Search for the cell housing the specified text and yield its [x, y] center coordinate. 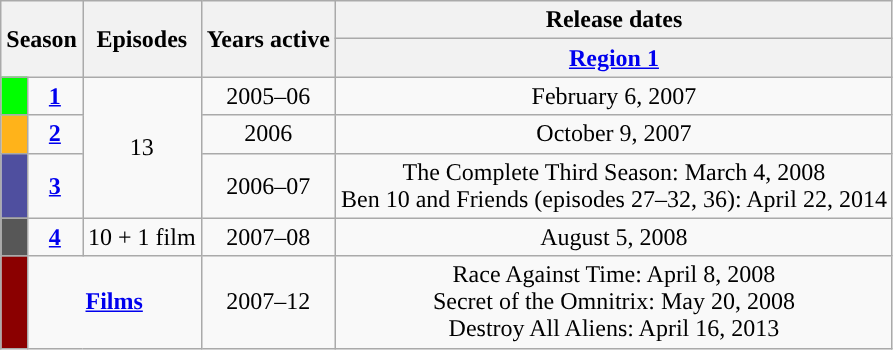
2006–07 [268, 186]
13 [142, 148]
August 5, 2008 [614, 237]
Season [42, 39]
2005–06 [268, 96]
October 9, 2007 [614, 134]
The Complete Third Season: March 4, 2008Ben 10 and Friends (episodes 27–32, 36): April 22, 2014 [614, 186]
2006 [268, 134]
Episodes [142, 39]
4 [54, 237]
10 + 1 film [142, 237]
2007–08 [268, 237]
February 6, 2007 [614, 96]
Region 1 [614, 58]
1 [54, 96]
Films [114, 302]
2 [54, 134]
Release dates [614, 20]
Race Against Time: April 8, 2008Secret of the Omnitrix: May 20, 2008Destroy All Aliens: April 16, 2013 [614, 302]
Years active [268, 39]
2007–12 [268, 302]
3 [54, 186]
